Search for the cell housing the specified text and yield its (X, Y) center coordinate. 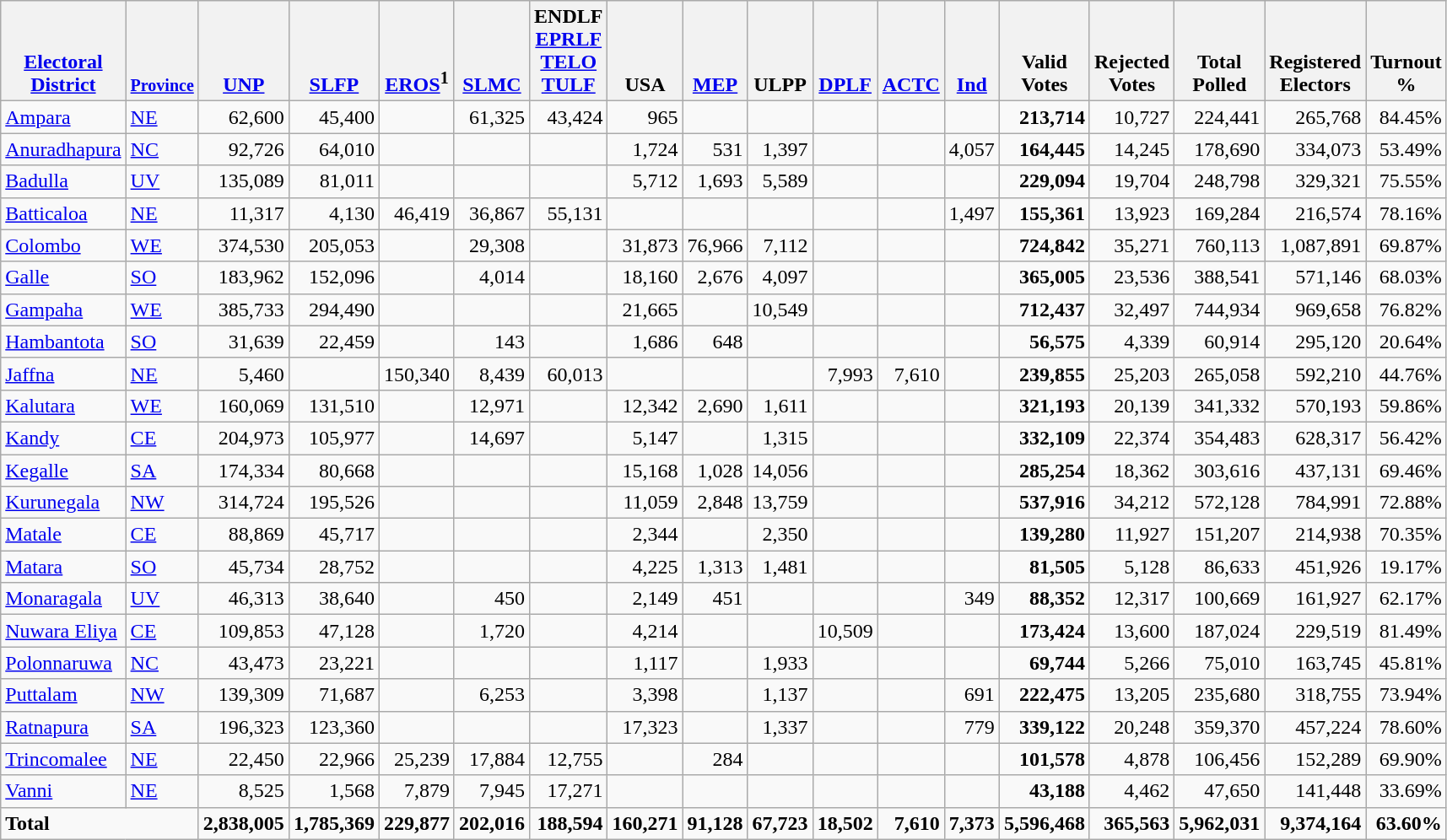
Batticaloa (63, 213)
141,448 (1315, 791)
12,971 (491, 406)
Ind (972, 51)
572,128 (1220, 503)
12,342 (645, 406)
248,798 (1220, 181)
204,973 (243, 438)
152,096 (334, 277)
14,697 (491, 438)
Polonnaruwa (63, 663)
2,350 (780, 535)
Province (162, 51)
4,214 (645, 631)
229,094 (1045, 181)
13,205 (1131, 695)
18,502 (845, 823)
56,575 (1045, 342)
213,714 (1045, 117)
64,010 (334, 149)
169,284 (1220, 213)
ACTC (911, 51)
29,308 (491, 245)
14,245 (1131, 149)
969,658 (1315, 310)
46,419 (417, 213)
EROS1 (417, 51)
2,344 (645, 535)
12,755 (569, 759)
72.88% (1407, 503)
4,130 (334, 213)
45,734 (243, 567)
160,271 (645, 823)
4,339 (1131, 342)
2,848 (715, 503)
46,313 (243, 599)
1,337 (780, 727)
23,221 (334, 663)
164,445 (1045, 149)
1,724 (645, 149)
TotalPolled (1220, 51)
4,014 (491, 277)
385,733 (243, 310)
ULPP (780, 51)
174,334 (243, 470)
648 (715, 342)
5,596,468 (1045, 823)
Matara (63, 567)
214,938 (1315, 535)
339,122 (1045, 727)
294,490 (334, 310)
78.16% (1407, 213)
4,097 (780, 277)
20.64% (1407, 342)
25,239 (417, 759)
Puttalam (63, 695)
Colombo (63, 245)
151,207 (1220, 535)
43,188 (1045, 791)
71,687 (334, 695)
712,437 (1045, 310)
Nuwara Eliya (63, 631)
2,676 (715, 277)
19,704 (1131, 181)
139,309 (243, 695)
RejectedVotes (1131, 51)
537,916 (1045, 503)
67,723 (780, 823)
36,867 (491, 213)
8,525 (243, 791)
457,224 (1315, 727)
10,727 (1131, 117)
318,755 (1315, 695)
131,510 (334, 406)
23,536 (1131, 277)
173,424 (1045, 631)
5,589 (780, 181)
69.90% (1407, 759)
75.55% (1407, 181)
MEP (715, 51)
1,137 (780, 695)
70.35% (1407, 535)
779 (972, 727)
187,024 (1220, 631)
341,332 (1220, 406)
7,112 (780, 245)
303,616 (1220, 470)
11,059 (645, 503)
163,745 (1315, 663)
Kandy (63, 438)
224,441 (1220, 117)
19.17% (1407, 567)
1,481 (780, 567)
Vanni (63, 791)
9,374,164 (1315, 823)
123,360 (334, 727)
105,977 (334, 438)
22,966 (334, 759)
31,873 (645, 245)
38,640 (334, 599)
Ratnapura (63, 727)
1,397 (780, 149)
450 (491, 599)
5,147 (645, 438)
106,456 (1220, 759)
32,497 (1131, 310)
Turnout% (1407, 51)
332,109 (1045, 438)
8,439 (491, 374)
63.60% (1407, 823)
60,914 (1220, 342)
284 (715, 759)
329,321 (1315, 181)
59.86% (1407, 406)
437,131 (1315, 470)
11,317 (243, 213)
531 (715, 149)
21,665 (645, 310)
Kegalle (63, 470)
12,317 (1131, 599)
760,113 (1220, 245)
1,087,891 (1315, 245)
592,210 (1315, 374)
62,600 (243, 117)
11,927 (1131, 535)
2,149 (645, 599)
265,768 (1315, 117)
188,594 (569, 823)
570,193 (1315, 406)
45,717 (334, 535)
60,013 (569, 374)
56.42% (1407, 438)
285,254 (1045, 470)
1,933 (780, 663)
Anuradhapura (63, 149)
31,639 (243, 342)
1,497 (972, 213)
2,690 (715, 406)
388,541 (1220, 277)
ENDLFEPRLFTELOTULF (569, 51)
1,117 (645, 663)
1,028 (715, 470)
10,549 (780, 310)
22,374 (1131, 438)
178,690 (1220, 149)
73.94% (1407, 695)
359,370 (1220, 727)
UNP (243, 51)
47,128 (334, 631)
69,744 (1045, 663)
45,400 (334, 117)
7,879 (417, 791)
150,340 (417, 374)
Kurunegala (63, 503)
4,057 (972, 149)
ValidVotes (1045, 51)
155,361 (1045, 213)
222,475 (1045, 695)
691 (972, 695)
628,317 (1315, 438)
Matale (63, 535)
44.76% (1407, 374)
15,168 (645, 470)
100,669 (1220, 599)
13,923 (1131, 213)
Ampara (63, 117)
84.45% (1407, 117)
365,005 (1045, 277)
7,993 (845, 374)
265,058 (1220, 374)
451 (715, 599)
DPLF (845, 51)
143 (491, 342)
109,853 (243, 631)
34,212 (1131, 503)
295,120 (1315, 342)
81,011 (334, 181)
81,505 (1045, 567)
5,460 (243, 374)
20,139 (1131, 406)
229,519 (1315, 631)
1,720 (491, 631)
365,563 (1131, 823)
86,633 (1220, 567)
152,289 (1315, 759)
25,203 (1131, 374)
374,530 (243, 245)
Trincomalee (63, 759)
13,759 (780, 503)
139,280 (1045, 535)
101,578 (1045, 759)
205,053 (334, 245)
62.17% (1407, 599)
78.60% (1407, 727)
229,877 (417, 823)
Kalutara (63, 406)
235,680 (1220, 695)
91,128 (715, 823)
75,010 (1220, 663)
61,325 (491, 117)
4,462 (1131, 791)
1,611 (780, 406)
1,686 (645, 342)
SLFP (334, 51)
92,726 (243, 149)
Jaffna (63, 374)
202,016 (491, 823)
451,926 (1315, 567)
5,266 (1131, 663)
69.87% (1407, 245)
35,271 (1131, 245)
196,323 (243, 727)
724,842 (1045, 245)
195,526 (334, 503)
Total (100, 823)
53.49% (1407, 149)
965 (645, 117)
571,146 (1315, 277)
Badulla (63, 181)
2,838,005 (243, 823)
4,225 (645, 567)
55,131 (569, 213)
ElectoralDistrict (63, 51)
Gampaha (63, 310)
28,752 (334, 567)
45.81% (1407, 663)
3,398 (645, 695)
354,483 (1220, 438)
784,991 (1315, 503)
5,962,031 (1220, 823)
6,253 (491, 695)
744,934 (1220, 310)
76.82% (1407, 310)
69.46% (1407, 470)
76,966 (715, 245)
20,248 (1131, 727)
14,056 (780, 470)
80,668 (334, 470)
17,323 (645, 727)
22,459 (334, 342)
17,884 (491, 759)
Hambantota (63, 342)
5,128 (1131, 567)
17,271 (569, 791)
47,650 (1220, 791)
183,962 (243, 277)
RegisteredElectors (1315, 51)
43,473 (243, 663)
13,600 (1131, 631)
88,352 (1045, 599)
33.69% (1407, 791)
161,927 (1315, 599)
160,069 (243, 406)
1,693 (715, 181)
7,373 (972, 823)
334,073 (1315, 149)
1,315 (780, 438)
1,313 (715, 567)
239,855 (1045, 374)
349 (972, 599)
18,160 (645, 277)
1,568 (334, 791)
135,089 (243, 181)
Monaragala (63, 599)
88,869 (243, 535)
Galle (63, 277)
4,878 (1131, 759)
216,574 (1315, 213)
314,724 (243, 503)
5,712 (645, 181)
1,785,369 (334, 823)
18,362 (1131, 470)
22,450 (243, 759)
USA (645, 51)
SLMC (491, 51)
81.49% (1407, 631)
68.03% (1407, 277)
321,193 (1045, 406)
43,424 (569, 117)
10,509 (845, 631)
7,945 (491, 791)
